Extract the (X, Y) coordinate from the center of the cell holding the provided text.  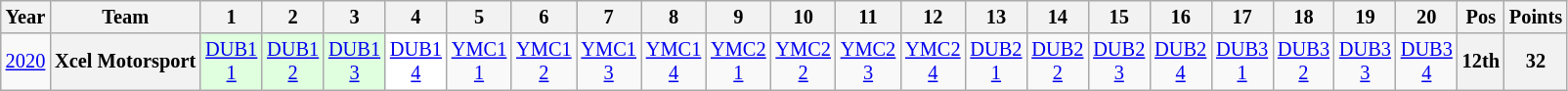
Points (1536, 17)
9 (738, 17)
DUB12 (293, 62)
YMC22 (804, 62)
Xcel Motorsport (125, 62)
Year (25, 17)
DUB33 (1365, 62)
14 (1058, 17)
YMC24 (933, 62)
DUB32 (1304, 62)
Team (125, 17)
18 (1304, 17)
2020 (25, 62)
7 (609, 17)
15 (1118, 17)
YMC23 (868, 62)
DUB11 (231, 62)
DUB14 (416, 62)
DUB24 (1181, 62)
11 (868, 17)
13 (995, 17)
4 (416, 17)
3 (354, 17)
YMC13 (609, 62)
16 (1181, 17)
12th (1481, 62)
DUB34 (1427, 62)
YMC12 (544, 62)
1 (231, 17)
DUB13 (354, 62)
32 (1536, 62)
19 (1365, 17)
YMC11 (479, 62)
8 (674, 17)
10 (804, 17)
Pos (1481, 17)
17 (1241, 17)
DUB21 (995, 62)
6 (544, 17)
DUB31 (1241, 62)
YMC21 (738, 62)
20 (1427, 17)
12 (933, 17)
DUB23 (1118, 62)
2 (293, 17)
DUB22 (1058, 62)
5 (479, 17)
YMC14 (674, 62)
